From the cell containing the given text, extract its center point as (x, y) coordinate. 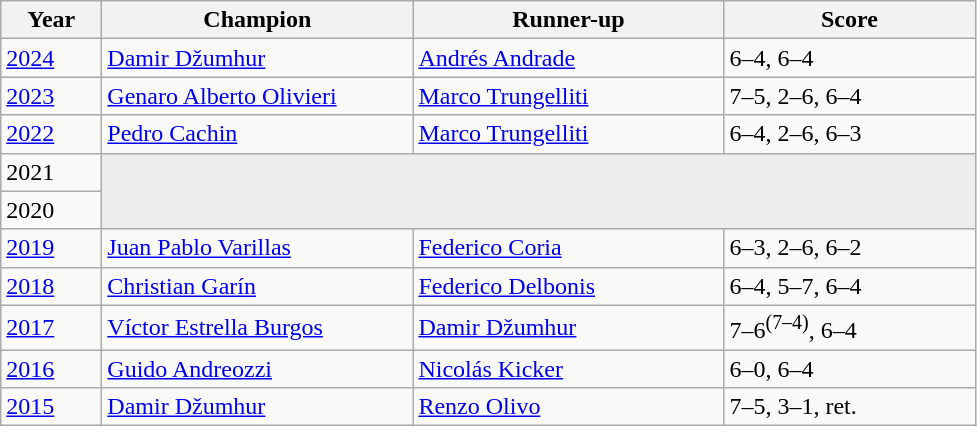
Renzo Olivo (568, 407)
2017 (52, 328)
Christian Garín (258, 286)
6–3, 2–6, 6–2 (850, 248)
Federico Coria (568, 248)
Federico Delbonis (568, 286)
Víctor Estrella Burgos (258, 328)
Score (850, 20)
Champion (258, 20)
2015 (52, 407)
Nicolás Kicker (568, 369)
2024 (52, 58)
2020 (52, 210)
Andrés Andrade (568, 58)
2016 (52, 369)
Genaro Alberto Olivieri (258, 96)
6–4, 6–4 (850, 58)
Runner-up (568, 20)
Juan Pablo Varillas (258, 248)
2018 (52, 286)
7–6(7–4), 6–4 (850, 328)
6–4, 5–7, 6–4 (850, 286)
6–4, 2–6, 6–3 (850, 134)
6–0, 6–4 (850, 369)
2021 (52, 172)
7–5, 3–1, ret. (850, 407)
Guido Andreozzi (258, 369)
2019 (52, 248)
Pedro Cachin (258, 134)
7–5, 2–6, 6–4 (850, 96)
2022 (52, 134)
2023 (52, 96)
Year (52, 20)
